Locate the cell with the specified text and output its [x, y] center coordinate. 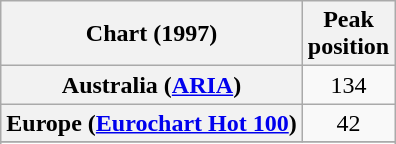
Peakposition [348, 34]
Australia (ARIA) [152, 85]
42 [348, 123]
Europe (Eurochart Hot 100) [152, 123]
134 [348, 85]
Chart (1997) [152, 34]
